Search for the cell housing the specified text and yield its [X, Y] center coordinate. 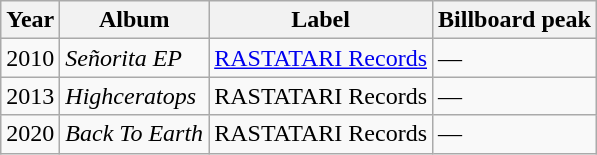
Billboard peak [515, 20]
2013 [30, 96]
2020 [30, 134]
Year [30, 20]
Label [321, 20]
Album [134, 20]
2010 [30, 58]
Señorita EP [134, 58]
Back To Earth [134, 134]
Highceratops [134, 96]
